Output the (x, y) coordinate of the center of the cell containing the given text.  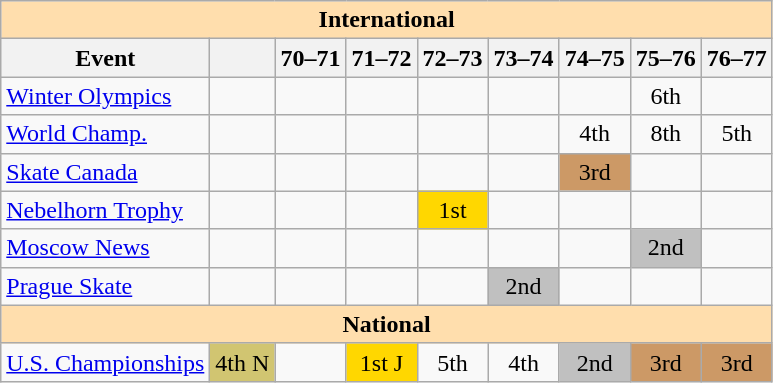
71–72 (382, 58)
1st (452, 210)
Skate Canada (106, 172)
4th N (242, 362)
U.S. Championships (106, 362)
Winter Olympics (106, 96)
Moscow News (106, 248)
6th (666, 96)
World Champ. (106, 134)
76–77 (736, 58)
1st J (382, 362)
Prague Skate (106, 286)
73–74 (524, 58)
74–75 (594, 58)
Nebelhorn Trophy (106, 210)
Event (106, 58)
72–73 (452, 58)
70–71 (310, 58)
75–76 (666, 58)
International (387, 20)
National (387, 324)
8th (666, 134)
